Determine the [X, Y] coordinate at the center of the cell enclosing the given text.  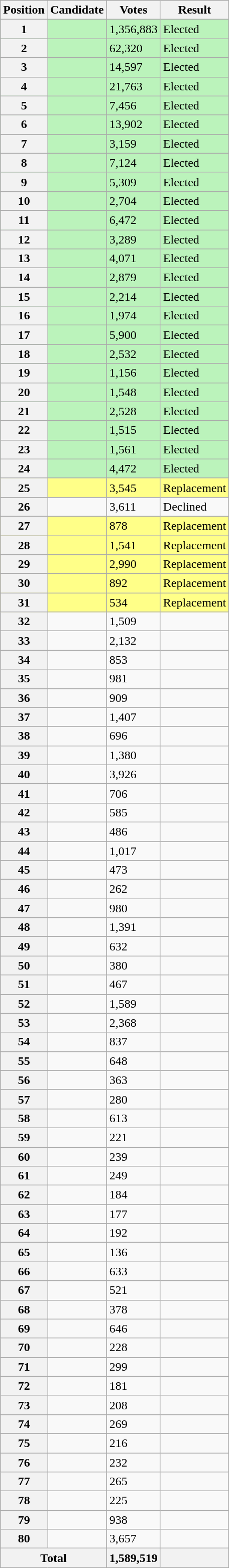
5,900 [134, 335]
136 [134, 1252]
54 [24, 1042]
9 [24, 182]
4,472 [134, 468]
51 [24, 985]
16 [24, 316]
53 [24, 1023]
55 [24, 1061]
67 [24, 1290]
33 [24, 641]
24 [24, 468]
3,289 [134, 239]
18 [24, 354]
208 [134, 1405]
2,704 [134, 201]
2,368 [134, 1023]
228 [134, 1348]
380 [134, 966]
61 [24, 1176]
632 [134, 946]
14,597 [134, 67]
37 [24, 717]
66 [24, 1271]
262 [134, 889]
70 [24, 1348]
2,532 [134, 354]
878 [134, 526]
467 [134, 985]
3,611 [134, 507]
8 [24, 163]
1,391 [134, 927]
5 [24, 105]
1,561 [134, 449]
7,124 [134, 163]
177 [134, 1214]
980 [134, 908]
25 [24, 488]
269 [134, 1424]
3 [24, 67]
19 [24, 373]
13 [24, 259]
Candidate [77, 10]
6 [24, 125]
3,545 [134, 488]
7,456 [134, 105]
1,156 [134, 373]
21 [24, 411]
521 [134, 1290]
27 [24, 526]
1,515 [134, 430]
486 [134, 831]
633 [134, 1271]
534 [134, 602]
1,548 [134, 392]
5,309 [134, 182]
29 [24, 564]
63 [24, 1214]
15 [24, 297]
43 [24, 831]
Position [24, 10]
40 [24, 774]
Result [194, 10]
38 [24, 736]
853 [134, 660]
72 [24, 1386]
45 [24, 870]
232 [134, 1463]
62,320 [134, 48]
1,356,883 [134, 29]
32 [24, 622]
2 [24, 48]
696 [134, 736]
22 [24, 430]
21,763 [134, 86]
31 [24, 602]
23 [24, 449]
57 [24, 1099]
280 [134, 1099]
239 [134, 1156]
12 [24, 239]
299 [134, 1367]
71 [24, 1367]
Declined [194, 507]
36 [24, 698]
892 [134, 583]
1,589 [134, 1004]
39 [24, 755]
1 [24, 29]
909 [134, 698]
473 [134, 870]
48 [24, 927]
52 [24, 1004]
7 [24, 144]
50 [24, 966]
44 [24, 851]
1,541 [134, 545]
1,407 [134, 717]
79 [24, 1520]
2,132 [134, 641]
181 [134, 1386]
1,509 [134, 622]
1,974 [134, 316]
6,472 [134, 220]
69 [24, 1329]
225 [134, 1501]
378 [134, 1309]
75 [24, 1443]
41 [24, 793]
646 [134, 1329]
14 [24, 278]
981 [134, 679]
192 [134, 1233]
74 [24, 1424]
34 [24, 660]
4 [24, 86]
42 [24, 812]
28 [24, 545]
35 [24, 679]
249 [134, 1176]
1,589,519 [134, 1558]
2,879 [134, 278]
265 [134, 1482]
13,902 [134, 125]
3,159 [134, 144]
20 [24, 392]
49 [24, 946]
585 [134, 812]
2,528 [134, 411]
30 [24, 583]
938 [134, 1520]
1,380 [134, 755]
363 [134, 1080]
4,071 [134, 259]
26 [24, 507]
58 [24, 1118]
46 [24, 889]
64 [24, 1233]
80 [24, 1539]
47 [24, 908]
648 [134, 1061]
837 [134, 1042]
Votes [134, 10]
706 [134, 793]
17 [24, 335]
62 [24, 1195]
216 [134, 1443]
73 [24, 1405]
59 [24, 1137]
Total [54, 1558]
10 [24, 201]
11 [24, 220]
184 [134, 1195]
78 [24, 1501]
613 [134, 1118]
77 [24, 1482]
65 [24, 1252]
3,657 [134, 1539]
3,926 [134, 774]
56 [24, 1080]
221 [134, 1137]
60 [24, 1156]
68 [24, 1309]
2,990 [134, 564]
2,214 [134, 297]
1,017 [134, 851]
76 [24, 1463]
